Provide the (x, y) coordinate of the cell's center where the given text is located.  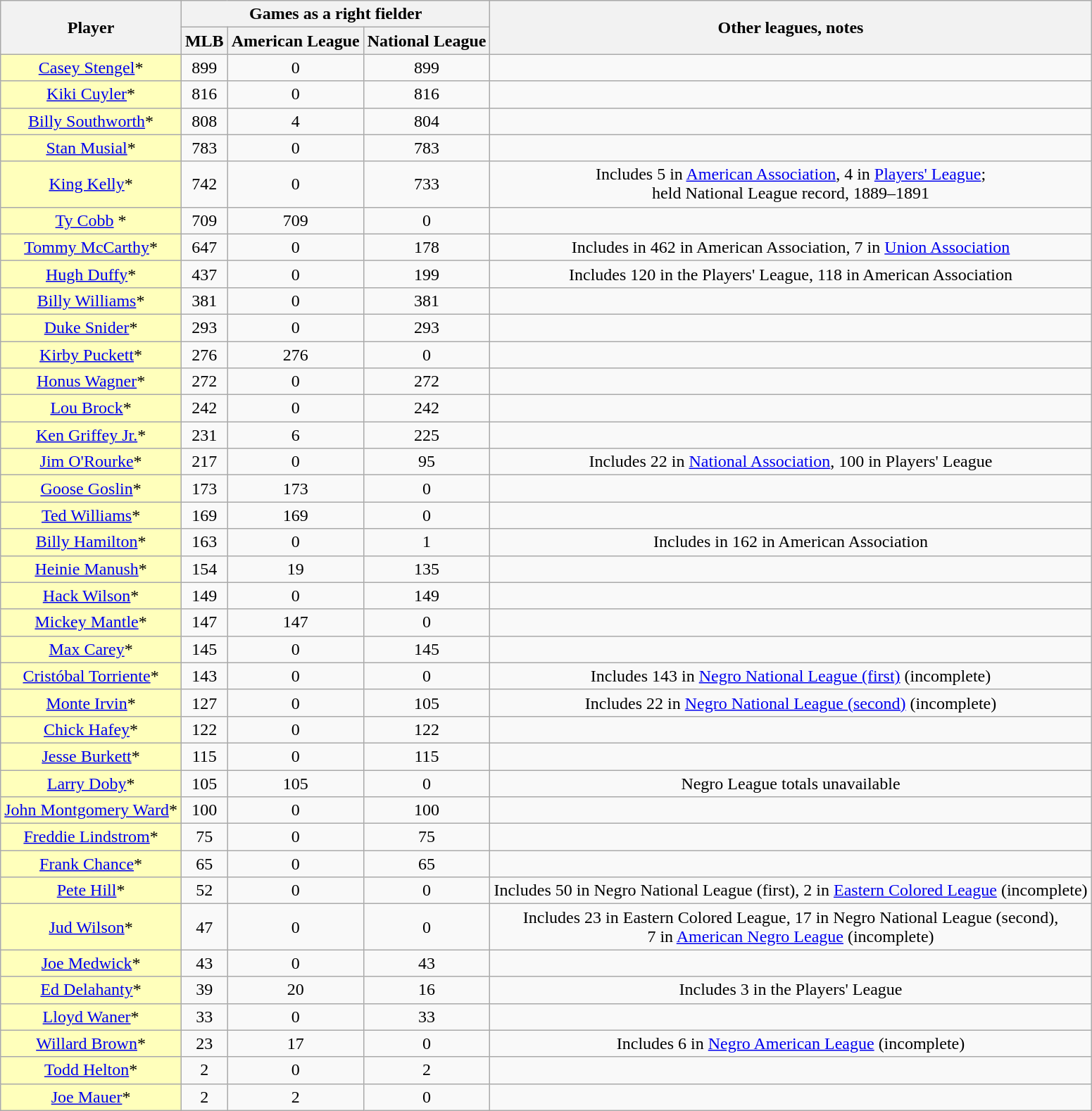
17 (296, 1043)
742 (204, 184)
178 (427, 247)
Includes in 162 in American Association (791, 542)
Goose Goslin* (92, 489)
Lloyd Waner* (92, 1017)
Includes in 462 in American Association, 7 in Union Association (791, 247)
Tommy McCarthy* (92, 247)
Negro League totals unavailable (791, 784)
Joe Medwick* (92, 963)
20 (296, 990)
Jud Wilson* (92, 927)
Mickey Mantle* (92, 622)
199 (427, 274)
Includes 6 in Negro American League (incomplete) (791, 1043)
Includes 23 in Eastern Colored League, 17 in Negro National League (second), 7 in American Negro League (incomplete) (791, 927)
Max Carey* (92, 649)
Chick Hafey* (92, 729)
Ty Cobb * (92, 220)
Ted Williams* (92, 515)
39 (204, 990)
1 (427, 542)
135 (427, 569)
Monte Irvin* (92, 703)
Jim O'Rourke* (92, 462)
Honus Wagner* (92, 382)
Billy Williams* (92, 301)
Frank Chance* (92, 864)
Player (92, 27)
Billy Southworth* (92, 121)
Kiki Cuyler* (92, 94)
804 (427, 121)
808 (204, 121)
King Kelly* (92, 184)
Kirby Puckett* (92, 354)
231 (204, 435)
Jesse Burkett* (92, 756)
Larry Doby* (92, 784)
Includes 50 in Negro National League (first), 2 in Eastern Colored League (incomplete) (791, 891)
Other leagues, notes (791, 27)
Includes 3 in the Players' League (791, 990)
154 (204, 569)
Duke Snider* (92, 327)
Billy Hamilton* (92, 542)
Stan Musial* (92, 148)
733 (427, 184)
Freddie Lindstrom* (92, 837)
95 (427, 462)
143 (204, 676)
437 (204, 274)
Includes 120 in the Players' League, 118 in American Association (791, 274)
23 (204, 1043)
Todd Helton* (92, 1070)
225 (427, 435)
Hack Wilson* (92, 596)
Ken Griffey Jr.* (92, 435)
Ed Delahanty* (92, 990)
47 (204, 927)
John Montgomery Ward* (92, 810)
American League (296, 41)
6 (296, 435)
National League (427, 41)
Includes 22 in National Association, 100 in Players' League (791, 462)
16 (427, 990)
Lou Brock* (92, 408)
Includes 5 in American Association, 4 in Players' League; held National League record, 1889–1891 (791, 184)
Willard Brown* (92, 1043)
Cristóbal Torriente* (92, 676)
Casey Stengel* (92, 68)
Includes 22 in Negro National League (second) (incomplete) (791, 703)
127 (204, 703)
217 (204, 462)
163 (204, 542)
Pete Hill* (92, 891)
52 (204, 891)
Joe Mauer* (92, 1097)
Hugh Duffy* (92, 274)
Includes 143 in Negro National League (first) (incomplete) (791, 676)
19 (296, 569)
4 (296, 121)
MLB (204, 41)
647 (204, 247)
Games as a right fielder (335, 14)
Heinie Manush* (92, 569)
